Detect which cell encompasses the target text, then output its (X, Y) center coordinate. 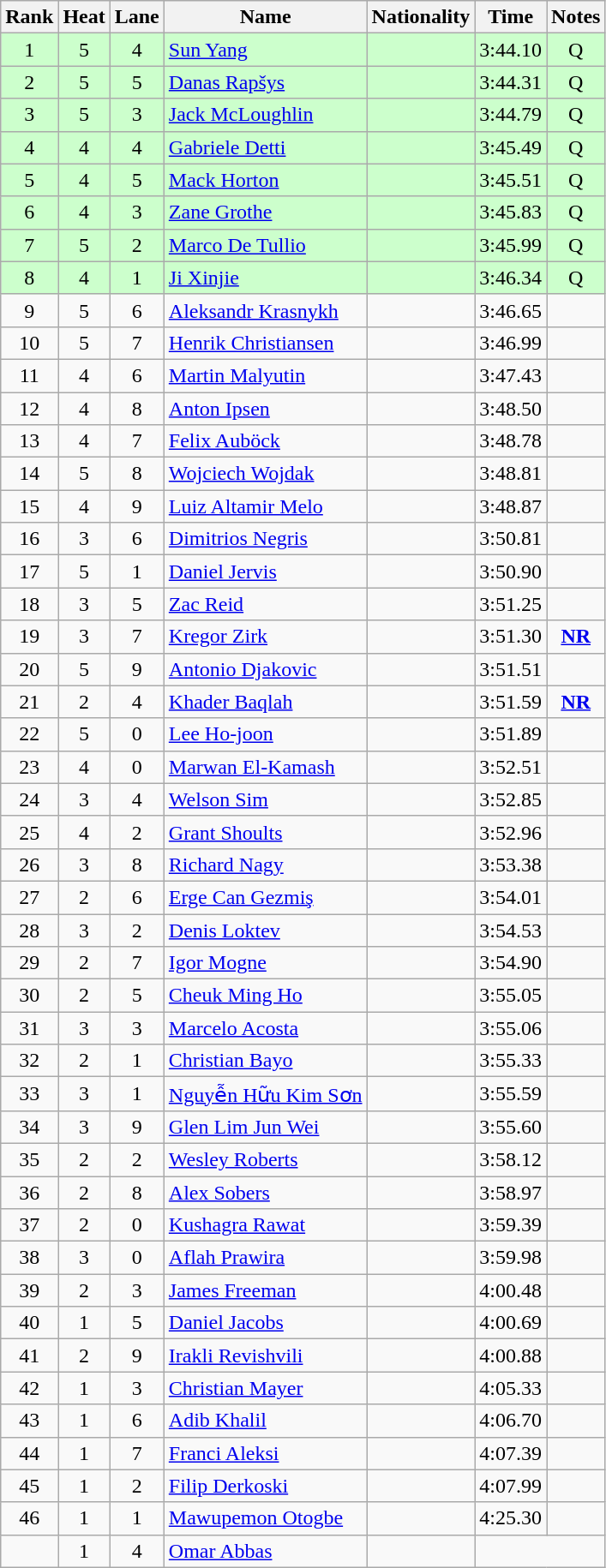
3:55.60 (511, 1127)
21 (29, 702)
Luiz Altamir Melo (266, 506)
James Freeman (266, 1290)
Richard Nagy (266, 865)
40 (29, 1323)
23 (29, 767)
3:58.97 (511, 1192)
3:54.01 (511, 897)
41 (29, 1356)
Wesley Roberts (266, 1159)
Khader Baqlah (266, 702)
3:55.05 (511, 996)
36 (29, 1192)
3:51.51 (511, 669)
3:51.59 (511, 702)
26 (29, 865)
38 (29, 1258)
Lane (137, 17)
24 (29, 799)
3:45.99 (511, 245)
19 (29, 637)
35 (29, 1159)
43 (29, 1421)
Glen Lim Jun Wei (266, 1127)
3:54.90 (511, 963)
Zac Reid (266, 604)
3:44.10 (511, 50)
3:45.83 (511, 212)
3:52.96 (511, 832)
14 (29, 474)
11 (29, 375)
46 (29, 1518)
3:55.59 (511, 1094)
29 (29, 963)
Gabriele Detti (266, 147)
3:47.43 (511, 375)
10 (29, 343)
3:54.53 (511, 930)
Denis Loktev (266, 930)
Igor Mogne (266, 963)
45 (29, 1486)
3:58.12 (511, 1159)
Martin Malyutin (266, 375)
Ji Xinjie (266, 278)
Grant Shoults (266, 832)
Danas Rapšys (266, 82)
31 (29, 1028)
Franci Aleksi (266, 1453)
4:07.99 (511, 1486)
3:55.06 (511, 1028)
3:48.50 (511, 409)
3:50.81 (511, 539)
Christian Mayer (266, 1388)
3:48.78 (511, 441)
3:44.79 (511, 115)
42 (29, 1388)
3:52.85 (511, 799)
Alex Sobers (266, 1192)
Filip Derkoski (266, 1486)
4:00.69 (511, 1323)
Wojciech Wojdak (266, 474)
16 (29, 539)
4:25.30 (511, 1518)
30 (29, 996)
3:51.30 (511, 637)
Zane Grothe (266, 212)
Henrik Christiansen (266, 343)
3:52.51 (511, 767)
3:46.65 (511, 310)
Rank (29, 17)
Lee Ho-joon (266, 734)
15 (29, 506)
4:00.88 (511, 1356)
4:05.33 (511, 1388)
3:46.99 (511, 343)
Jack McLoughlin (266, 115)
Daniel Jervis (266, 572)
4:00.48 (511, 1290)
3:53.38 (511, 865)
3:45.49 (511, 147)
18 (29, 604)
Marwan El-Kamash (266, 767)
Aleksandr Krasnykh (266, 310)
39 (29, 1290)
Nationality (421, 17)
44 (29, 1453)
Anton Ipsen (266, 409)
Antonio Djakovic (266, 669)
Welson Sim (266, 799)
3:59.39 (511, 1225)
3:46.34 (511, 278)
3:48.87 (511, 506)
Adib Khalil (266, 1421)
28 (29, 930)
3:45.51 (511, 180)
Cheuk Ming Ho (266, 996)
22 (29, 734)
Aflah Prawira (266, 1258)
Daniel Jacobs (266, 1323)
Christian Bayo (266, 1061)
12 (29, 409)
37 (29, 1225)
Marcelo Acosta (266, 1028)
Irakli Revishvili (266, 1356)
3:51.25 (511, 604)
4:07.39 (511, 1453)
Kushagra Rawat (266, 1225)
3:50.90 (511, 572)
3:44.31 (511, 82)
Mack Horton (266, 180)
33 (29, 1094)
3:48.81 (511, 474)
13 (29, 441)
3:59.98 (511, 1258)
Name (266, 17)
27 (29, 897)
3:51.89 (511, 734)
34 (29, 1127)
Felix Auböck (266, 441)
Heat (84, 17)
Nguyễn Hữu Kim Sơn (266, 1094)
Kregor Zirk (266, 637)
Marco De Tullio (266, 245)
20 (29, 669)
25 (29, 832)
Mawupemon Otogbe (266, 1518)
Sun Yang (266, 50)
Dimitrios Negris (266, 539)
17 (29, 572)
32 (29, 1061)
Erge Can Gezmiş (266, 897)
4:06.70 (511, 1421)
Omar Abbas (266, 1551)
Time (511, 17)
Notes (576, 17)
3:55.33 (511, 1061)
